From the cell containing the given text, extract its center point as [X, Y] coordinate. 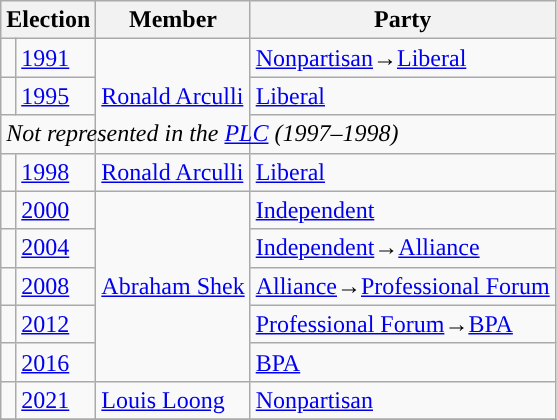
Louis Loong [173, 400]
Election [48, 20]
Not represented in the PLC (1997–1998) [278, 134]
Independent [402, 210]
2000 [56, 210]
Alliance→Professional Forum [402, 286]
2016 [56, 362]
Abraham Shek [173, 286]
1991 [56, 58]
2021 [56, 400]
1998 [56, 172]
Nonpartisan→Liberal [402, 58]
2008 [56, 286]
Nonpartisan [402, 400]
BPA [402, 362]
Professional Forum→BPA [402, 324]
Member [173, 20]
Party [402, 20]
2012 [56, 324]
Independent→Alliance [402, 248]
2004 [56, 248]
1995 [56, 96]
